Provide the [X, Y] coordinate of the cell's center where the given text is located.  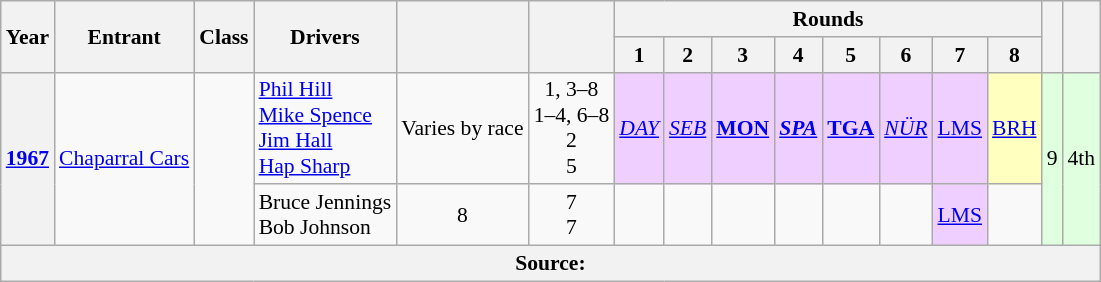
3 [742, 55]
Year [28, 36]
SEB [688, 128]
Chaparral Cars [124, 158]
9 [1052, 158]
NÜR [906, 128]
Varies by race [462, 128]
Rounds [828, 19]
Drivers [326, 36]
Source: [550, 264]
1967 [28, 158]
MON [742, 128]
TGA [850, 128]
4th [1081, 158]
DAY [639, 128]
1, 3–8 1–4, 6–8 2 5 [572, 128]
7 [960, 55]
2 [688, 55]
Class [224, 36]
BRH [1014, 128]
SPA [798, 128]
Bruce Jennings Bob Johnson [326, 216]
Phil Hill Mike Spence Jim Hall Hap Sharp [326, 128]
7 7 [572, 216]
4 [798, 55]
6 [906, 55]
Entrant [124, 36]
1 [639, 55]
5 [850, 55]
